Extract the (X, Y) coordinate from the center of the cell holding the provided text.  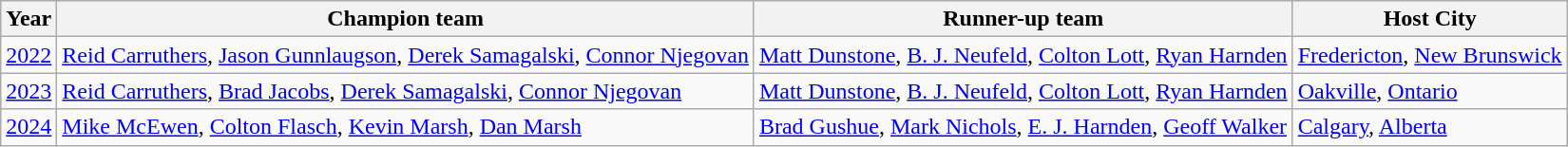
Mike McEwen, Colton Flasch, Kevin Marsh, Dan Marsh (406, 127)
2022 (29, 55)
Year (29, 19)
Brad Gushue, Mark Nichols, E. J. Harnden, Geoff Walker (1023, 127)
Reid Carruthers, Brad Jacobs, Derek Samagalski, Connor Njegovan (406, 91)
Calgary, Alberta (1429, 127)
Fredericton, New Brunswick (1429, 55)
Host City (1429, 19)
Champion team (406, 19)
Runner-up team (1023, 19)
2024 (29, 127)
2023 (29, 91)
Reid Carruthers, Jason Gunnlaugson, Derek Samagalski, Connor Njegovan (406, 55)
Oakville, Ontario (1429, 91)
